Extract the (X, Y) coordinate from the center of the cell holding the provided text.  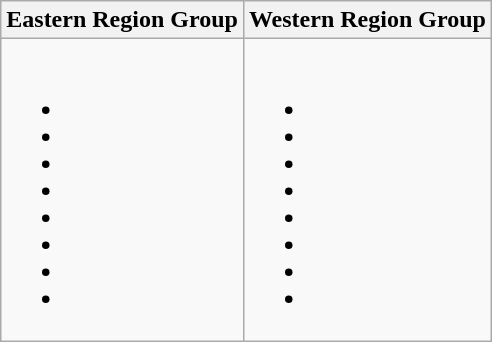
Western Region Group (367, 20)
Eastern Region Group (122, 20)
